Output the (X, Y) coordinate of the center of the cell containing the given text.  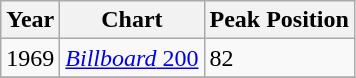
Billboard 200 (132, 58)
82 (279, 58)
Peak Position (279, 20)
Year (30, 20)
1969 (30, 58)
Chart (132, 20)
